Extract the (x, y) coordinate from the center of the cell holding the provided text.  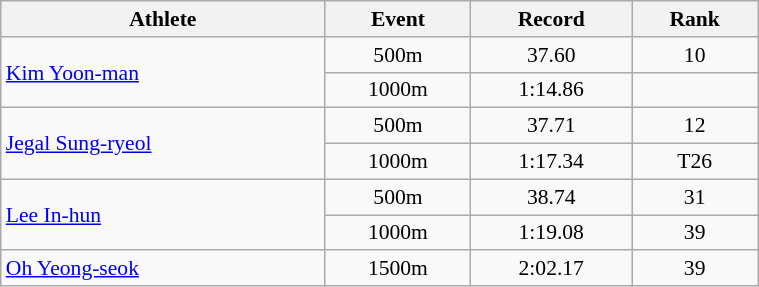
Lee In-hun (163, 214)
Oh Yeong-seok (163, 269)
Record (552, 19)
1:19.08 (552, 233)
31 (695, 197)
38.74 (552, 197)
1500m (398, 269)
T26 (695, 162)
2:02.17 (552, 269)
Jegal Sung-ryeol (163, 144)
Event (398, 19)
12 (695, 126)
Kim Yoon-man (163, 72)
Athlete (163, 19)
10 (695, 55)
Rank (695, 19)
37.60 (552, 55)
37.71 (552, 126)
1:14.86 (552, 90)
1:17.34 (552, 162)
